Provide the (x, y) coordinate of the cell's center where the given text is located.  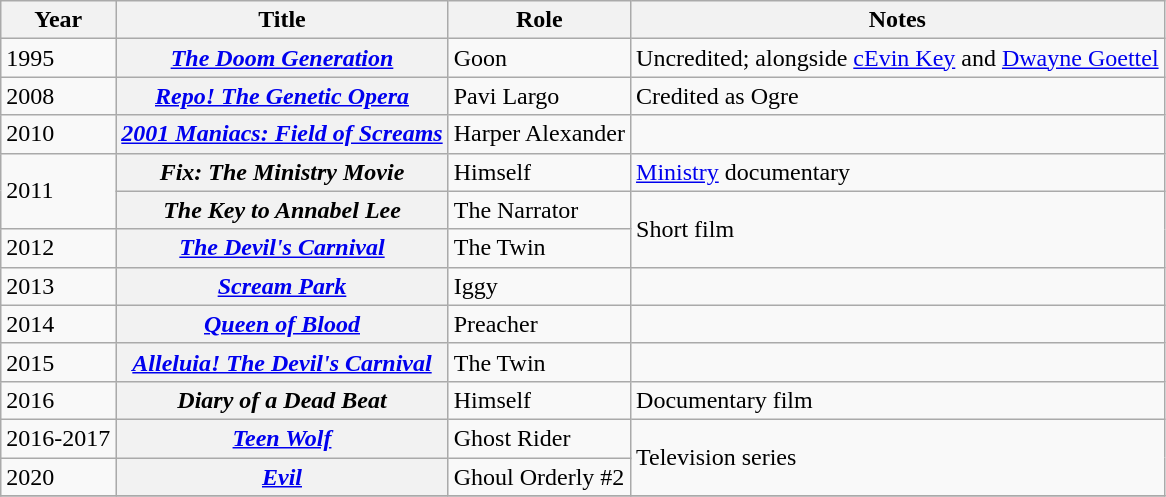
Uncredited; alongside cEvin Key and Dwayne Goettel (898, 58)
2014 (58, 324)
Ministry documentary (898, 172)
Pavi Largo (539, 96)
Alleluia! The Devil's Carnival (282, 362)
2020 (58, 477)
Queen of Blood (282, 324)
Repo! The Genetic Opera (282, 96)
Teen Wolf (282, 438)
Scream Park (282, 286)
2011 (58, 191)
Credited as Ogre (898, 96)
The Narrator (539, 210)
Year (58, 20)
Fix: The Ministry Movie (282, 172)
2008 (58, 96)
Iggy (539, 286)
Short film (898, 229)
Diary of a Dead Beat (282, 400)
Notes (898, 20)
Title (282, 20)
1995 (58, 58)
Goon (539, 58)
2010 (58, 134)
2012 (58, 248)
Role (539, 20)
2015 (58, 362)
Documentary film (898, 400)
Evil (282, 477)
2016 (58, 400)
The Key to Annabel Lee (282, 210)
The Devil's Carnival (282, 248)
Television series (898, 457)
2013 (58, 286)
Harper Alexander (539, 134)
The Doom Generation (282, 58)
Ghoul Orderly #2 (539, 477)
2016-2017 (58, 438)
Preacher (539, 324)
Ghost Rider (539, 438)
2001 Maniacs: Field of Screams (282, 134)
